Locate the cell with the specified text and output its (X, Y) center coordinate. 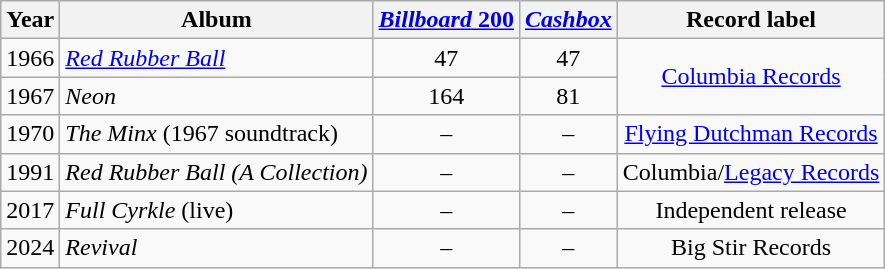
1966 (30, 58)
Big Stir Records (751, 248)
Year (30, 20)
Independent release (751, 210)
1967 (30, 96)
Album (216, 20)
1970 (30, 134)
Billboard 200 (446, 20)
Cashbox (568, 20)
164 (446, 96)
Columbia/Legacy Records (751, 172)
Flying Dutchman Records (751, 134)
Columbia Records (751, 77)
Revival (216, 248)
Record label (751, 20)
1991 (30, 172)
The Minx (1967 soundtrack) (216, 134)
Red Rubber Ball (A Collection) (216, 172)
2024 (30, 248)
2017 (30, 210)
81 (568, 96)
Full Cyrkle (live) (216, 210)
Neon (216, 96)
Red Rubber Ball (216, 58)
